Determine the (X, Y) coordinate at the center of the cell enclosing the given text.  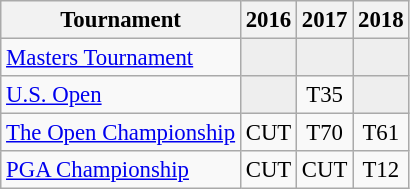
T12 (381, 170)
2016 (268, 20)
PGA Championship (121, 170)
T70 (325, 133)
T61 (381, 133)
2017 (325, 20)
Masters Tournament (121, 58)
T35 (325, 95)
2018 (381, 20)
U.S. Open (121, 95)
The Open Championship (121, 133)
Tournament (121, 20)
